Return (x, y) of the center of cell containing provided text 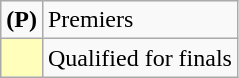
Qualified for finals (140, 58)
Premiers (140, 20)
(P) (22, 20)
